Search for the cell housing the specified text and yield its (X, Y) center coordinate. 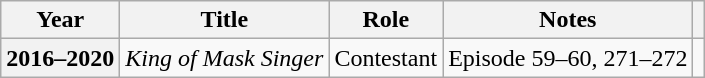
2016–2020 (60, 58)
Episode 59–60, 271–272 (568, 58)
Title (224, 20)
Notes (568, 20)
King of Mask Singer (224, 58)
Role (386, 20)
Year (60, 20)
Contestant (386, 58)
